Locate the cell with the specified text and output its [x, y] center coordinate. 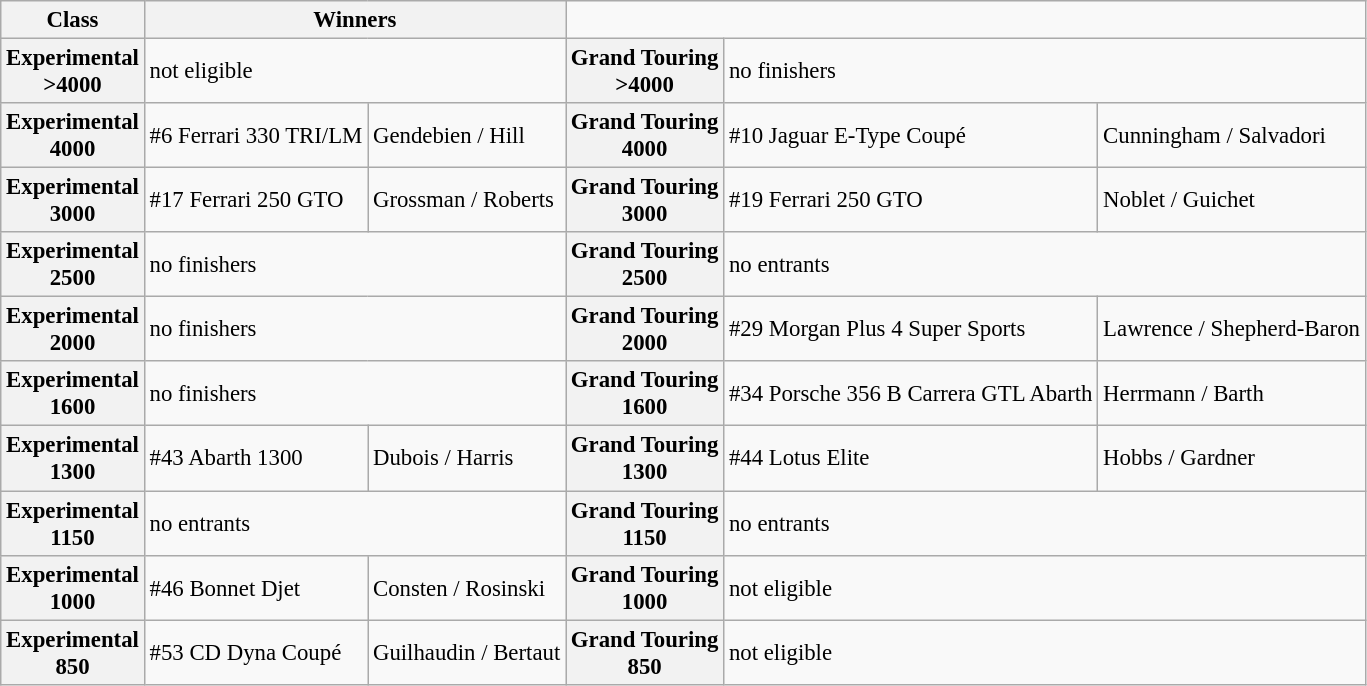
Experimental 2000 [72, 330]
Herrmann / Barth [1232, 394]
Grand Touring 3000 [645, 200]
Lawrence / Shepherd-Baron [1232, 330]
#29 Morgan Plus 4 Super Sports [911, 330]
Class [72, 20]
#6 Ferrari 330 TRI/LM [256, 136]
#34 Porsche 356 B Carrera GTL Abarth [911, 394]
Grand Touring 1150 [645, 524]
Grand Touring >4000 [645, 72]
Dubois / Harris [467, 458]
Hobbs / Gardner [1232, 458]
Grossman / Roberts [467, 200]
Gendebien / Hill [467, 136]
#46 Bonnet Djet [256, 588]
#44 Lotus Elite [911, 458]
Grand Touring 2500 [645, 264]
Experimental 1150 [72, 524]
Experimental >4000 [72, 72]
Experimental 1300 [72, 458]
Guilhaudin / Bertaut [467, 652]
Experimental 4000 [72, 136]
Experimental 3000 [72, 200]
Grand Touring 1000 [645, 588]
Grand Touring 4000 [645, 136]
Experimental 1000 [72, 588]
#17 Ferrari 250 GTO [256, 200]
#43 Abarth 1300 [256, 458]
Experimental 2500 [72, 264]
Winners [354, 20]
Experimental 1600 [72, 394]
Experimental 850 [72, 652]
Noblet / Guichet [1232, 200]
#53 CD Dyna Coupé [256, 652]
Grand Touring 850 [645, 652]
#19 Ferrari 250 GTO [911, 200]
Grand Touring 1600 [645, 394]
#10 Jaguar E-Type Coupé [911, 136]
Cunningham / Salvadori [1232, 136]
Consten / Rosinski [467, 588]
Grand Touring 2000 [645, 330]
Grand Touring 1300 [645, 458]
